From the cell containing the given text, extract its center point as [X, Y] coordinate. 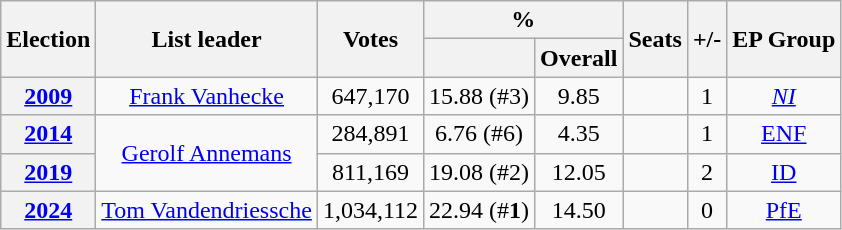
2014 [48, 134]
22.94 (#1) [480, 210]
ENF [784, 134]
NI [784, 96]
4.35 [579, 134]
9.85 [579, 96]
PfE [784, 210]
0 [706, 210]
2009 [48, 96]
647,170 [370, 96]
2024 [48, 210]
Election [48, 39]
1,034,112 [370, 210]
6.76 (#6) [480, 134]
EP Group [784, 39]
Votes [370, 39]
% [524, 20]
2019 [48, 172]
2 [706, 172]
Tom Vandendriessche [207, 210]
Seats [655, 39]
811,169 [370, 172]
+/- [706, 39]
284,891 [370, 134]
List leader [207, 39]
14.50 [579, 210]
12.05 [579, 172]
15.88 (#3) [480, 96]
Gerolf Annemans [207, 153]
Overall [579, 58]
19.08 (#2) [480, 172]
Frank Vanhecke [207, 96]
ID [784, 172]
